For the text-containing cell, return its midpoint in (x, y) coordinate format. 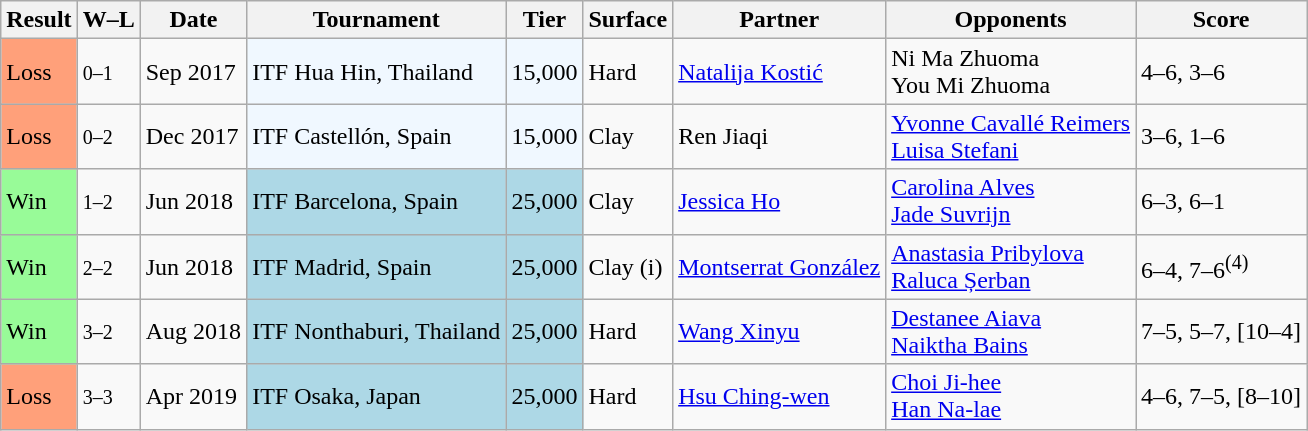
Surface (628, 20)
Natalija Kostić (780, 72)
ITF Hua Hin, Thailand (376, 72)
Aug 2018 (193, 332)
Result (39, 20)
Destanee Aiava Naiktha Bains (1011, 332)
Score (1222, 20)
Carolina Alves Jade Suvrijn (1011, 202)
Date (193, 20)
Yvonne Cavallé Reimers Luisa Stefani (1011, 136)
3–2 (108, 332)
Sep 2017 (193, 72)
6–3, 6–1 (1222, 202)
2–2 (108, 266)
4–6, 7–5, [8–10] (1222, 396)
ITF Castellón, Spain (376, 136)
Tournament (376, 20)
3–3 (108, 396)
Dec 2017 (193, 136)
Anastasia Pribylova Raluca Șerban (1011, 266)
ITF Osaka, Japan (376, 396)
Partner (780, 20)
7–5, 5–7, [10–4] (1222, 332)
3–6, 1–6 (1222, 136)
Montserrat González (780, 266)
Wang Xinyu (780, 332)
Clay (i) (628, 266)
ITF Barcelona, Spain (376, 202)
ITF Madrid, Spain (376, 266)
Opponents (1011, 20)
Apr 2019 (193, 396)
Ni Ma Zhuoma You Mi Zhuoma (1011, 72)
0–2 (108, 136)
Choi Ji-hee Han Na-lae (1011, 396)
W–L (108, 20)
0–1 (108, 72)
Jessica Ho (780, 202)
4–6, 3–6 (1222, 72)
Tier (544, 20)
1–2 (108, 202)
Ren Jiaqi (780, 136)
Hsu Ching-wen (780, 396)
6–4, 7–6(4) (1222, 266)
ITF Nonthaburi, Thailand (376, 332)
